Capture the cell that displays the provided text and extract its [x, y] central coordinate. 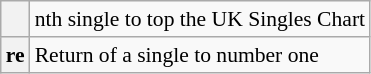
re [16, 55]
Return of a single to number one [200, 55]
nth single to top the UK Singles Chart [200, 19]
